Detect which cell encompasses the target text, then output its [x, y] center coordinate. 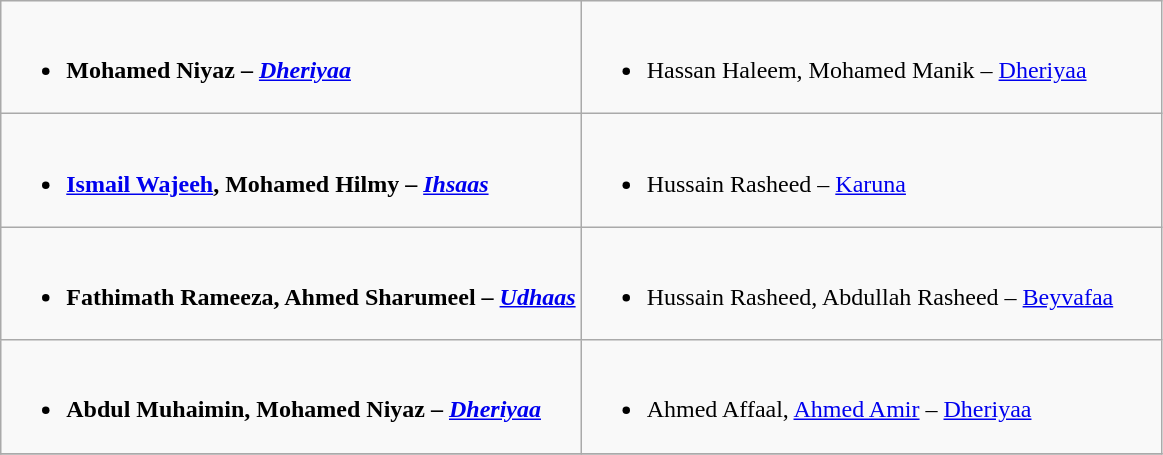
Hussain Rasheed – Karuna [871, 170]
Ismail Wajeeh, Mohamed Hilmy – Ihsaas [291, 170]
Hussain Rasheed, Abdullah Rasheed – Beyvafaa [871, 284]
Mohamed Niyaz – Dheriyaa [291, 58]
Abdul Muhaimin, Mohamed Niyaz – Dheriyaa [291, 396]
Fathimath Rameeza, Ahmed Sharumeel – Udhaas [291, 284]
Hassan Haleem, Mohamed Manik – Dheriyaa [871, 58]
Ahmed Affaal, Ahmed Amir – Dheriyaa [871, 396]
